Find where the given text appears and provide that cell's center as (X, Y) coordinate. 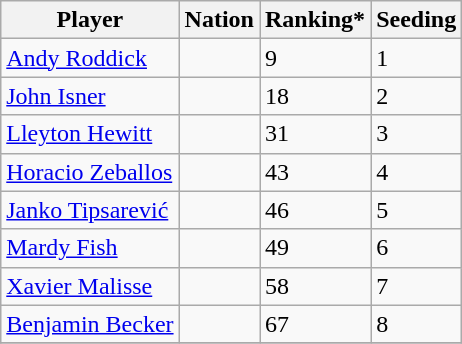
Janko Tipsarević (90, 210)
Seeding (416, 20)
Player (90, 20)
46 (316, 210)
18 (316, 96)
4 (416, 172)
Mardy Fish (90, 248)
58 (316, 286)
Nation (219, 20)
7 (416, 286)
2 (416, 96)
Horacio Zeballos (90, 172)
3 (416, 134)
Ranking* (316, 20)
Andy Roddick (90, 58)
67 (316, 324)
49 (316, 248)
8 (416, 324)
Benjamin Becker (90, 324)
9 (316, 58)
1 (416, 58)
John Isner (90, 96)
Xavier Malisse (90, 286)
31 (316, 134)
5 (416, 210)
Lleyton Hewitt (90, 134)
6 (416, 248)
43 (316, 172)
